For the text-containing cell, return its midpoint in [X, Y] coordinate format. 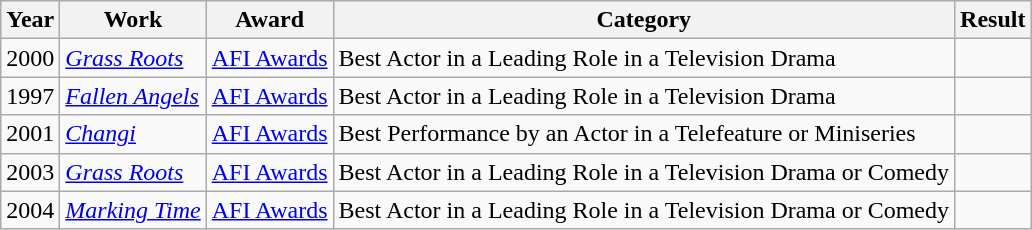
2001 [30, 134]
Fallen Angels [133, 96]
2003 [30, 172]
Category [644, 20]
Marking Time [133, 210]
Best Performance by an Actor in a Telefeature or Miniseries [644, 134]
Result [993, 20]
2000 [30, 58]
Changi [133, 134]
Year [30, 20]
Award [270, 20]
Work [133, 20]
2004 [30, 210]
1997 [30, 96]
